Capture the cell that displays the provided text and extract its (X, Y) central coordinate. 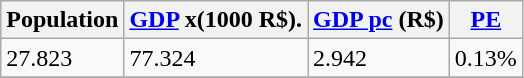
0.13% (486, 58)
2.942 (379, 58)
77.324 (216, 58)
27.823 (62, 58)
Population (62, 20)
GDP x(1000 R$). (216, 20)
PE (486, 20)
GDP pc (R$) (379, 20)
